Provide the [X, Y] coordinate of the cell's center where the given text is located.  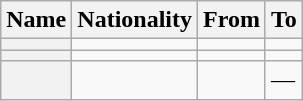
Nationality [135, 20]
— [284, 80]
Name [36, 20]
From [232, 20]
To [284, 20]
